Return [x, y] of the center of cell containing provided text 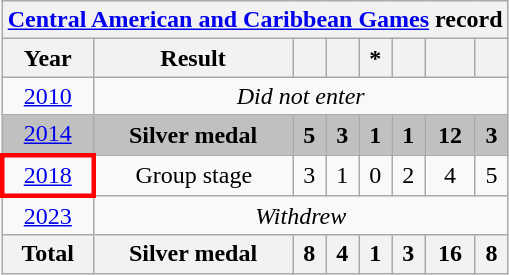
Total [48, 254]
Central American and Caribbean Games record [255, 20]
Did not enter [300, 96]
12 [450, 135]
Group stage [193, 174]
2 [408, 174]
16 [450, 254]
Result [193, 58]
* [376, 58]
2014 [48, 135]
Year [48, 58]
2010 [48, 96]
Withdrew [300, 216]
2018 [48, 174]
0 [376, 174]
2023 [48, 216]
